Provide the [x, y] coordinate of the cell's center where the given text is located.  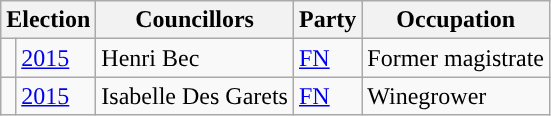
Party [327, 20]
Occupation [456, 20]
Election [48, 20]
Winegrower [456, 96]
Henri Bec [195, 58]
Isabelle Des Garets [195, 96]
Councillors [195, 20]
Former magistrate [456, 58]
